Search for the cell housing the specified text and yield its (x, y) center coordinate. 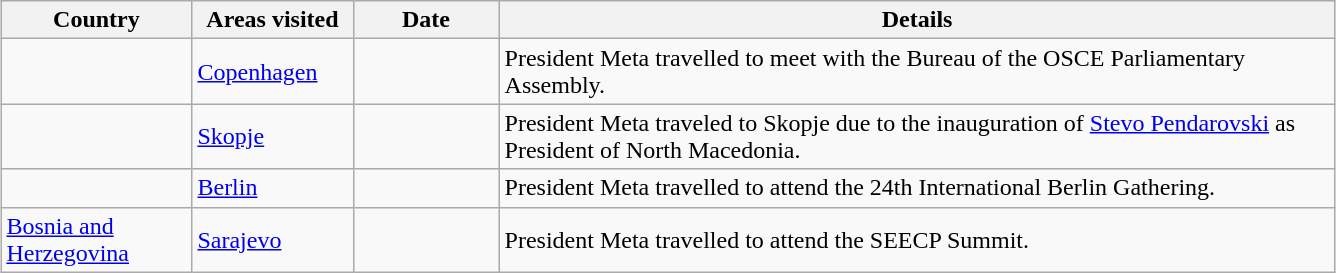
Skopje (272, 136)
Copenhagen (272, 72)
Country (96, 20)
President Meta travelled to attend the 24th International Berlin Gathering. (917, 188)
Berlin (272, 188)
Sarajevo (272, 240)
President Meta traveled to Skopje due to the inauguration of Stevo Pendarovski as President of North Macedonia. (917, 136)
Details (917, 20)
Bosnia and Herzegovina (96, 240)
President Meta travelled to meet with the Bureau of the OSCE Parliamentary Assembly. (917, 72)
Date (426, 20)
Areas visited (272, 20)
President Meta travelled to attend the SEECP Summit. (917, 240)
